Scan for the cell matching the given text and deliver its [x, y] coordinate at center. 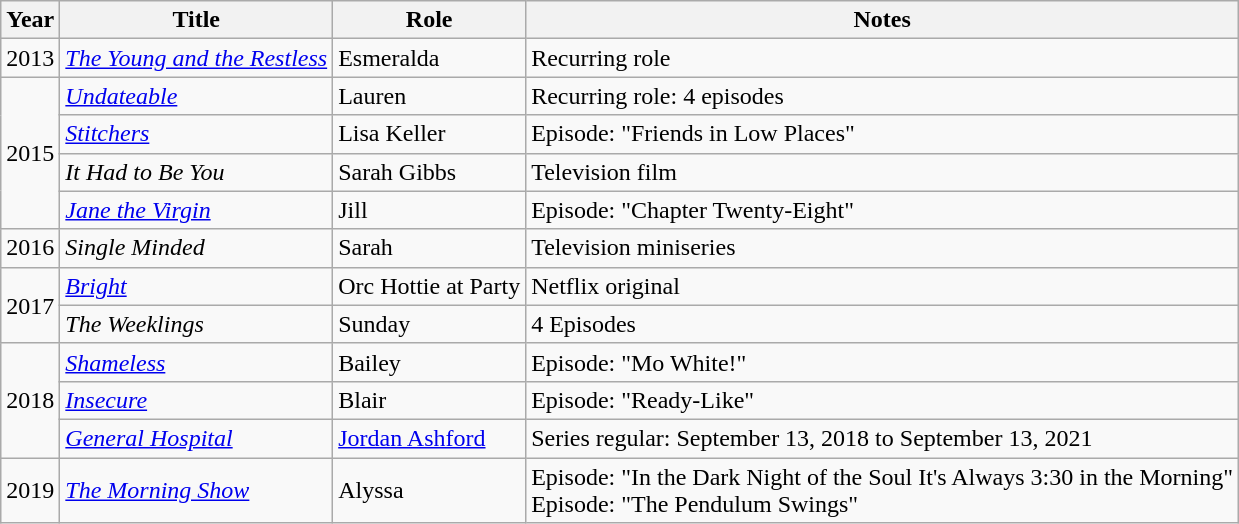
Sarah [430, 248]
2016 [30, 248]
2018 [30, 400]
Lauren [430, 96]
Title [196, 20]
Episode: "Friends in Low Places" [882, 134]
Jordan Ashford [430, 438]
Jill [430, 210]
Episode: "Mo White!" [882, 362]
Role [430, 20]
Bailey [430, 362]
2019 [30, 490]
It Had to Be You [196, 172]
The Morning Show [196, 490]
Recurring role [882, 58]
Recurring role: 4 episodes [882, 96]
Sarah Gibbs [430, 172]
Shameless [196, 362]
4 Episodes [882, 324]
Year [30, 20]
Notes [882, 20]
Undateable [196, 96]
Stitchers [196, 134]
2017 [30, 305]
Esmeralda [430, 58]
Jane the Virgin [196, 210]
2015 [30, 153]
Sunday [430, 324]
General Hospital [196, 438]
Bright [196, 286]
Netflix original [882, 286]
Episode: "Chapter Twenty-Eight" [882, 210]
Television film [882, 172]
Insecure [196, 400]
Orc Hottie at Party [430, 286]
Lisa Keller [430, 134]
The Young and the Restless [196, 58]
Television miniseries [882, 248]
Alyssa [430, 490]
Series regular: September 13, 2018 to September 13, 2021 [882, 438]
Episode: "In the Dark Night of the Soul It's Always 3:30 in the Morning" Episode: "The Pendulum Swings" [882, 490]
2013 [30, 58]
Blair [430, 400]
Single Minded [196, 248]
The Weeklings [196, 324]
Episode: "Ready-Like" [882, 400]
